Determine the (X, Y) coordinate at the center of the cell enclosing the given text.  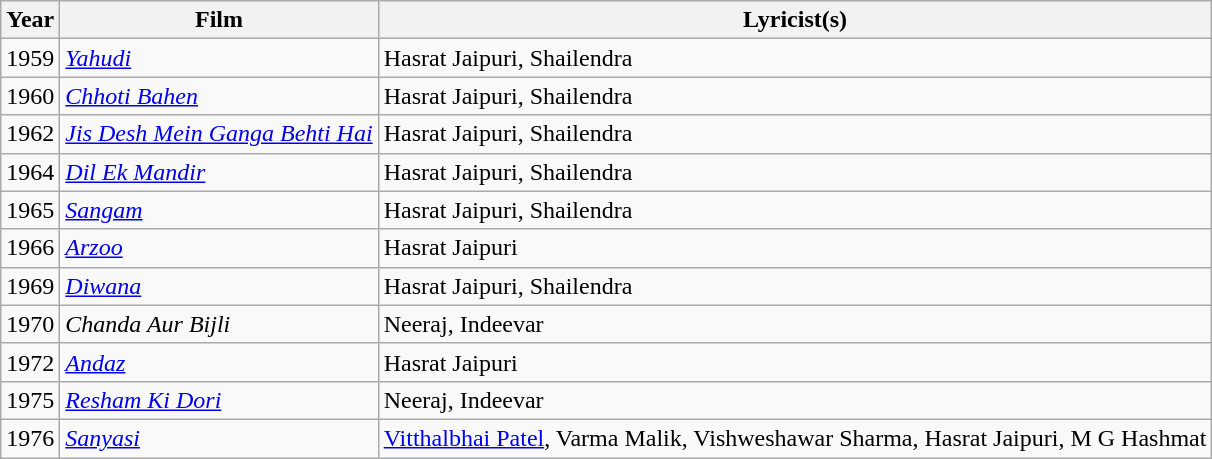
Lyricist(s) (795, 20)
Andaz (219, 362)
Yahudi (219, 58)
Year (30, 20)
1972 (30, 362)
Jis Desh Mein Ganga Behti Hai (219, 134)
1970 (30, 324)
1965 (30, 210)
1959 (30, 58)
Diwana (219, 286)
Resham Ki Dori (219, 400)
1969 (30, 286)
Sangam (219, 210)
Chhoti Bahen (219, 96)
1976 (30, 438)
Film (219, 20)
1962 (30, 134)
Sanyasi (219, 438)
Dil Ek Mandir (219, 172)
1964 (30, 172)
1975 (30, 400)
Arzoo (219, 248)
Vitthalbhai Patel, Varma Malik, Vishweshawar Sharma, Hasrat Jaipuri, M G Hashmat (795, 438)
1960 (30, 96)
Chanda Aur Bijli (219, 324)
1966 (30, 248)
